From the cell containing the given text, extract its center point as (x, y) coordinate. 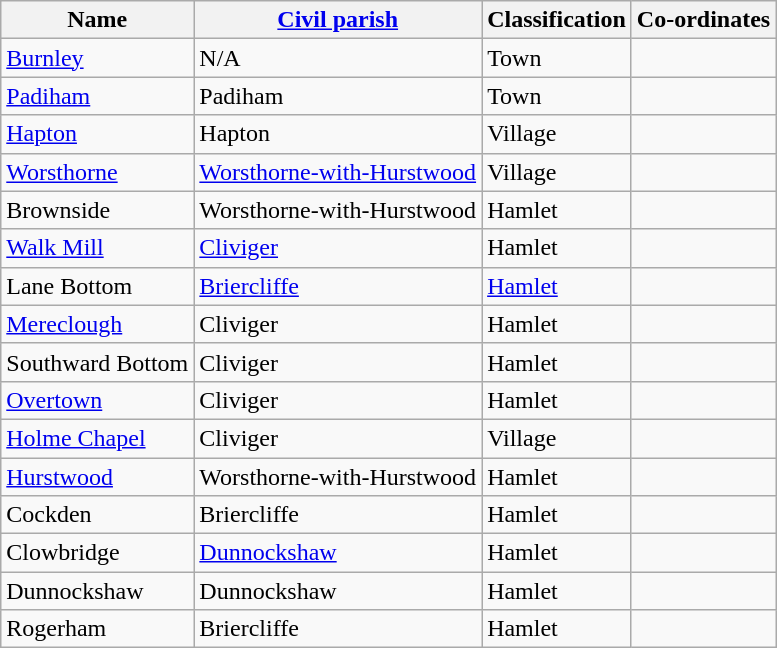
N/A (338, 58)
Burnley (98, 58)
Overtown (98, 400)
Southward Bottom (98, 362)
Rogerham (98, 629)
Clowbridge (98, 553)
Worsthorne (98, 172)
Mereclough (98, 324)
Hurstwood (98, 477)
Walk Mill (98, 248)
Civil parish (338, 20)
Co-ordinates (703, 20)
Brownside (98, 210)
Cockden (98, 515)
Classification (557, 20)
Lane Bottom (98, 286)
Holme Chapel (98, 438)
Name (98, 20)
